Detect which cell encompasses the target text, then output its (x, y) center coordinate. 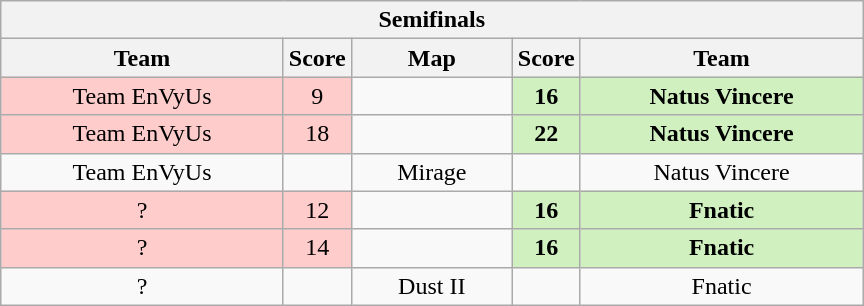
Dust II (432, 286)
9 (317, 96)
Mirage (432, 172)
12 (317, 210)
14 (317, 248)
Map (432, 58)
18 (317, 134)
Semifinals (432, 20)
22 (546, 134)
